Determine the (x, y) coordinate at the center of the cell enclosing the given text.  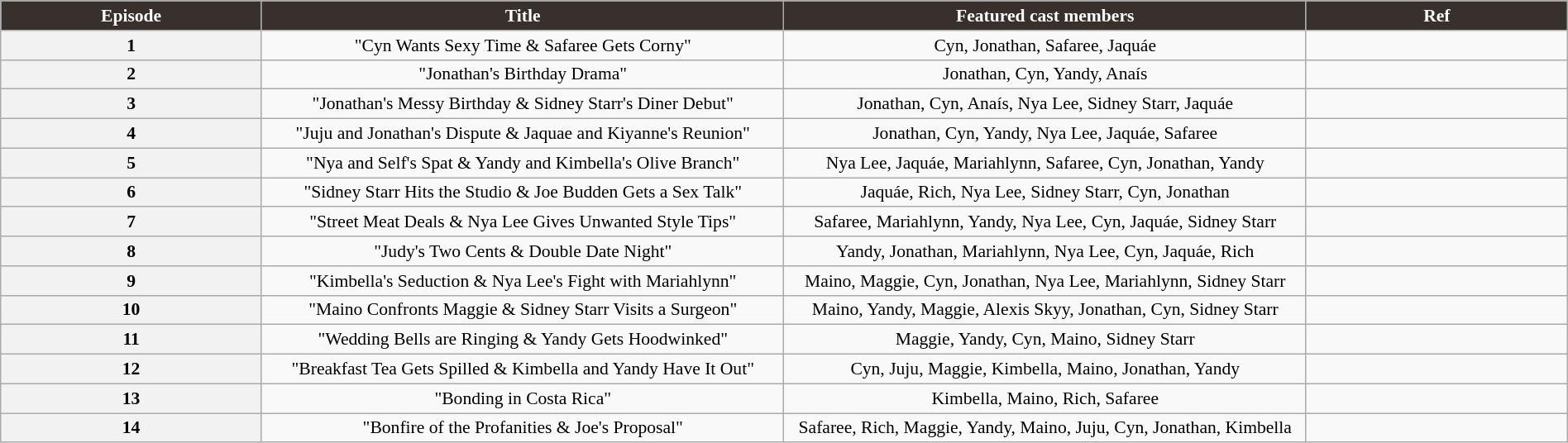
Yandy, Jonathan, Mariahlynn, Nya Lee, Cyn, Jaquáe, Rich (1045, 251)
Title (523, 16)
Maggie, Yandy, Cyn, Maino, Sidney Starr (1045, 340)
"Wedding Bells are Ringing & Yandy Gets Hoodwinked" (523, 340)
5 (131, 163)
7 (131, 222)
"Judy's Two Cents & Double Date Night" (523, 251)
3 (131, 104)
12 (131, 369)
Cyn, Juju, Maggie, Kimbella, Maino, Jonathan, Yandy (1045, 369)
"Bonfire of the Profanities & Joe's Proposal" (523, 428)
14 (131, 428)
Jonathan, Cyn, Yandy, Nya Lee, Jaquáe, Safaree (1045, 134)
9 (131, 281)
Cyn, Jonathan, Safaree, Jaquáe (1045, 45)
Safaree, Rich, Maggie, Yandy, Maino, Juju, Cyn, Jonathan, Kimbella (1045, 428)
Jonathan, Cyn, Anaís, Nya Lee, Sidney Starr, Jaquáe (1045, 104)
Jonathan, Cyn, Yandy, Anaís (1045, 74)
10 (131, 310)
"Jonathan's Birthday Drama" (523, 74)
"Maino Confronts Maggie & Sidney Starr Visits a Surgeon" (523, 310)
Featured cast members (1045, 16)
"Street Meat Deals & Nya Lee Gives Unwanted Style Tips" (523, 222)
"Kimbella's Seduction & Nya Lee's Fight with Mariahlynn" (523, 281)
"Breakfast Tea Gets Spilled & Kimbella and Yandy Have It Out" (523, 369)
Safaree, Mariahlynn, Yandy, Nya Lee, Cyn, Jaquáe, Sidney Starr (1045, 222)
Jaquáe, Rich, Nya Lee, Sidney Starr, Cyn, Jonathan (1045, 193)
"Sidney Starr Hits the Studio & Joe Budden Gets a Sex Talk" (523, 193)
4 (131, 134)
Maino, Yandy, Maggie, Alexis Skyy, Jonathan, Cyn, Sidney Starr (1045, 310)
"Cyn Wants Sexy Time & Safaree Gets Corny" (523, 45)
2 (131, 74)
"Jonathan's Messy Birthday & Sidney Starr's Diner Debut" (523, 104)
Maino, Maggie, Cyn, Jonathan, Nya Lee, Mariahlynn, Sidney Starr (1045, 281)
13 (131, 398)
Nya Lee, Jaquáe, Mariahlynn, Safaree, Cyn, Jonathan, Yandy (1045, 163)
Episode (131, 16)
1 (131, 45)
Ref (1437, 16)
Kimbella, Maino, Rich, Safaree (1045, 398)
11 (131, 340)
6 (131, 193)
8 (131, 251)
"Nya and Self's Spat & Yandy and Kimbella's Olive Branch" (523, 163)
"Bonding in Costa Rica" (523, 398)
"Juju and Jonathan's Dispute & Jaquae and Kiyanne's Reunion" (523, 134)
